Detect which cell encompasses the target text, then output its (X, Y) center coordinate. 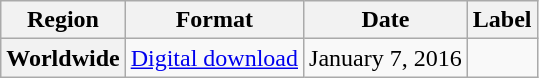
Worldwide (63, 58)
Format (214, 20)
Region (63, 20)
January 7, 2016 (386, 58)
Digital download (214, 58)
Date (386, 20)
Label (502, 20)
